Return the [X, Y] coordinate for the center point of the cell that contains the specified text.  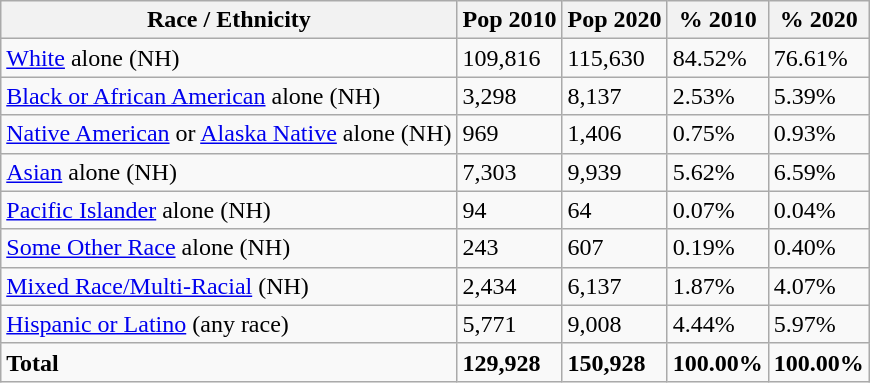
Native American or Alaska Native alone (NH) [229, 134]
243 [510, 248]
0.04% [818, 210]
% 2020 [818, 20]
0.75% [718, 134]
5.39% [818, 96]
0.93% [818, 134]
Pacific Islander alone (NH) [229, 210]
129,928 [510, 362]
Total [229, 362]
5.97% [818, 324]
Black or African American alone (NH) [229, 96]
0.40% [818, 248]
9,939 [614, 172]
Race / Ethnicity [229, 20]
8,137 [614, 96]
3,298 [510, 96]
Hispanic or Latino (any race) [229, 324]
5,771 [510, 324]
1.87% [718, 286]
64 [614, 210]
Asian alone (NH) [229, 172]
7,303 [510, 172]
% 2010 [718, 20]
Pop 2020 [614, 20]
9,008 [614, 324]
109,816 [510, 58]
115,630 [614, 58]
969 [510, 134]
Mixed Race/Multi-Racial (NH) [229, 286]
2,434 [510, 286]
Pop 2010 [510, 20]
0.07% [718, 210]
150,928 [614, 362]
4.07% [818, 286]
4.44% [718, 324]
1,406 [614, 134]
2.53% [718, 96]
5.62% [718, 172]
76.61% [818, 58]
6,137 [614, 286]
94 [510, 210]
6.59% [818, 172]
0.19% [718, 248]
White alone (NH) [229, 58]
Some Other Race alone (NH) [229, 248]
607 [614, 248]
84.52% [718, 58]
